Pinpoint the cell where the given text exists, returning its [X, Y] midpoint coordinate. 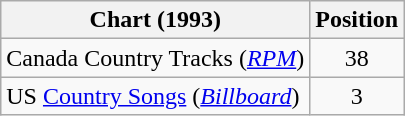
Position [357, 20]
Chart (1993) [156, 20]
38 [357, 58]
US Country Songs (Billboard) [156, 96]
Canada Country Tracks (RPM) [156, 58]
3 [357, 96]
